Pinpoint the cell where the given text exists, returning its (x, y) midpoint coordinate. 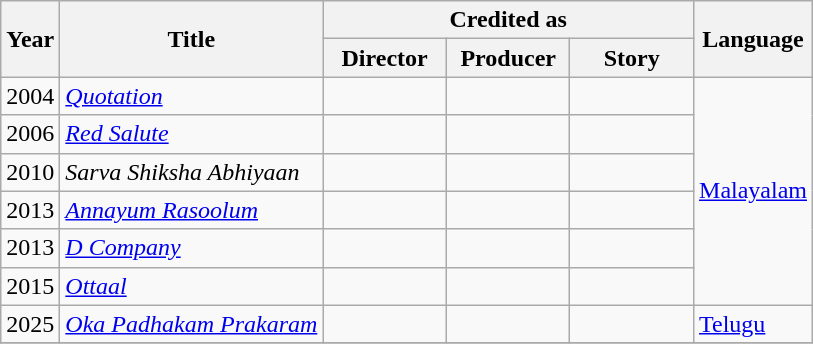
Annayum Rasoolum (192, 210)
2015 (30, 286)
Malayalam (754, 191)
Language (754, 39)
Producer (508, 58)
Year (30, 39)
2010 (30, 172)
Quotation (192, 96)
Story (632, 58)
Credited as (508, 20)
Oka Padhakam Prakaram (192, 324)
Ottaal (192, 286)
D Company (192, 248)
2004 (30, 96)
Director (385, 58)
Sarva Shiksha Abhiyaan (192, 172)
Red Salute (192, 134)
2006 (30, 134)
Title (192, 39)
2025 (30, 324)
Telugu (754, 324)
